Detect which cell encompasses the target text, then output its [X, Y] center coordinate. 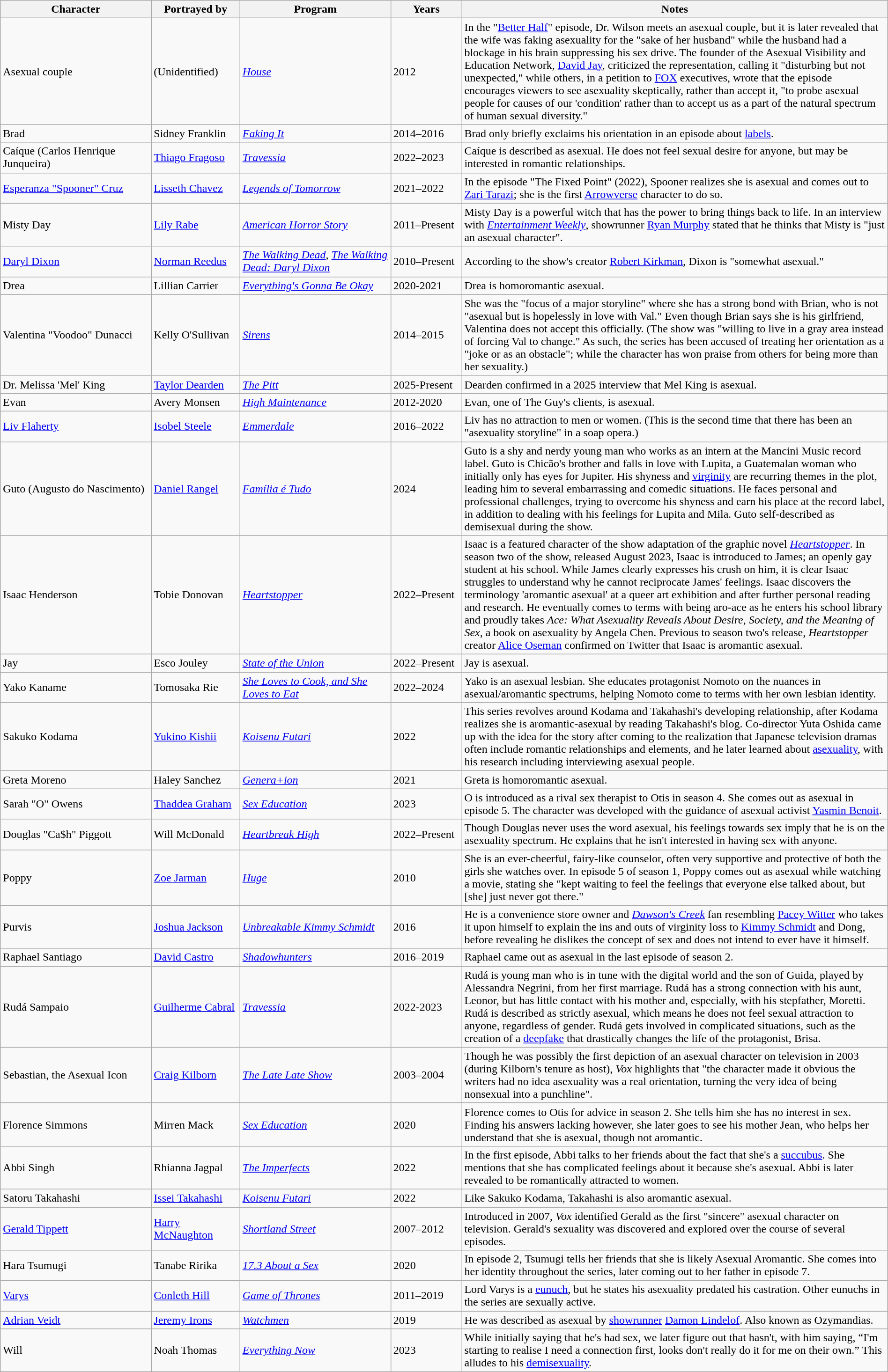
2007–2012 [426, 1228]
The Late Late Show [315, 1075]
Taylor Dearden [196, 384]
Greta is homoromantic asexual. [674, 780]
Character [76, 9]
State of the Union [315, 663]
Jay [76, 663]
Liv has no attraction to men or women. (This is the second time that there has been an "asexuality storyline" in a soap opera.) [674, 426]
Yako Kaname [76, 687]
Tobie Donovan [196, 595]
Game of Thrones [315, 1296]
Sirens [315, 335]
Like Sakuko Kodama, Takahashi is also aromantic asexual. [674, 1198]
Program [315, 9]
Faking It [315, 133]
Lillian Carrier [196, 286]
She Loves to Cook, and She Loves to Eat [315, 687]
House [315, 71]
Isaac Henderson [76, 595]
Heartbreak High [315, 834]
Varys [76, 1296]
Notes [674, 9]
Liv Flaherty [76, 426]
Abbi Singh [76, 1167]
Sebastian, the Asexual Icon [76, 1075]
Yukino Kishii [196, 737]
Sidney Franklin [196, 133]
Legends of Tomorrow [315, 188]
Adrian Veidt [76, 1320]
Will [76, 1350]
Greta Moreno [76, 780]
Mirren Mack [196, 1124]
Joshua Jackson [196, 927]
Daryl Dixon [76, 261]
Heartstopper [315, 595]
Huge [315, 877]
David Castro [196, 957]
Raphael Santiago [76, 957]
Craig Kilborn [196, 1075]
Conleth Hill [196, 1296]
Hara Tsumugi [76, 1266]
Jay is asexual. [674, 663]
Issei Takahashi [196, 1198]
American Horror Story [315, 225]
Família é Tudo [315, 489]
Years [426, 9]
2011–Present [426, 225]
Douglas "Ca$h" Piggott [76, 834]
Gerald Tippett [76, 1228]
Portrayed by [196, 9]
Dr. Melissa 'Mel' King [76, 384]
High Maintenance [315, 402]
Will McDonald [196, 834]
Watchmen [315, 1320]
Thaddea Graham [196, 804]
Esperanza "Spooner" Cruz [76, 188]
Asexual couple [76, 71]
Lily Rabe [196, 225]
2014–2015 [426, 335]
2014–2016 [426, 133]
2022–2023 [426, 157]
Sarah "O" Owens [76, 804]
Raphael came out as asexual in the last episode of season 2. [674, 957]
Esco Jouley [196, 663]
Tanabe Ririka [196, 1266]
2022–2024 [426, 687]
2003–2004 [426, 1075]
2016 [426, 927]
Shadowhunters [315, 957]
Brad only briefly exclaims his orientation in an episode about labels. [674, 133]
The Walking Dead, The Walking Dead: Daryl Dixon [315, 261]
2016–2022 [426, 426]
2021–2022 [426, 188]
The Imperfects [315, 1167]
Valentina "Voodoo" Dunacci [76, 335]
2020-2021 [426, 286]
Zoe Jarman [196, 877]
2019 [426, 1320]
Poppy [76, 877]
(Unidentified) [196, 71]
2012 [426, 71]
Jeremy Irons [196, 1320]
2025-Present [426, 384]
Haley Sanchez [196, 780]
Lisseth Chavez [196, 188]
He was described as asexual by showrunner Damon Lindelof. Also known as Ozymandias. [674, 1320]
Genera+ion [315, 780]
2010–Present [426, 261]
Norman Reedus [196, 261]
2021 [426, 780]
Caíque (Carlos Henrique Junqueira) [76, 157]
2022-2023 [426, 1006]
Satoru Takahashi [76, 1198]
Kelly O'Sullivan [196, 335]
Florence Simmons [76, 1124]
Avery Monsen [196, 402]
Everything Now [315, 1350]
Rudá Sampaio [76, 1006]
Tomosaka Rie [196, 687]
Emmerdale [315, 426]
Purvis [76, 927]
Drea [76, 286]
Unbreakable Kimmy Schmidt [315, 927]
Daniel Rangel [196, 489]
2011–2019 [426, 1296]
Lord Varys is a eunuch, but he states his asexuality predated his castration. Other eunuchs in the series are sexually active. [674, 1296]
Thiago Fragoso [196, 157]
Drea is homoromantic asexual. [674, 286]
2024 [426, 489]
Evan [76, 402]
Evan, one of The Guy's clients, is asexual. [674, 402]
2010 [426, 877]
The Pitt [315, 384]
Shortland Street [315, 1228]
Brad [76, 133]
Isobel Steele [196, 426]
2012-2020 [426, 402]
Guilherme Cabral [196, 1006]
According to the show's creator Robert Kirkman, Dixon is "somewhat asexual." [674, 261]
2016–2019 [426, 957]
Sakuko Kodama [76, 737]
Noah Thomas [196, 1350]
Harry McNaughton [196, 1228]
Guto (Augusto do Nascimento) [76, 489]
Misty Day [76, 225]
Dearden confirmed in a 2025 interview that Mel King is asexual. [674, 384]
Caíque is described as asexual. He does not feel sexual desire for anyone, but may be interested in romantic relationships. [674, 157]
Rhianna Jagpal [196, 1167]
17.3 About a Sex [315, 1266]
Everything's Gonna Be Okay [315, 286]
